Pinpoint the cell where the given text exists, returning its (x, y) midpoint coordinate. 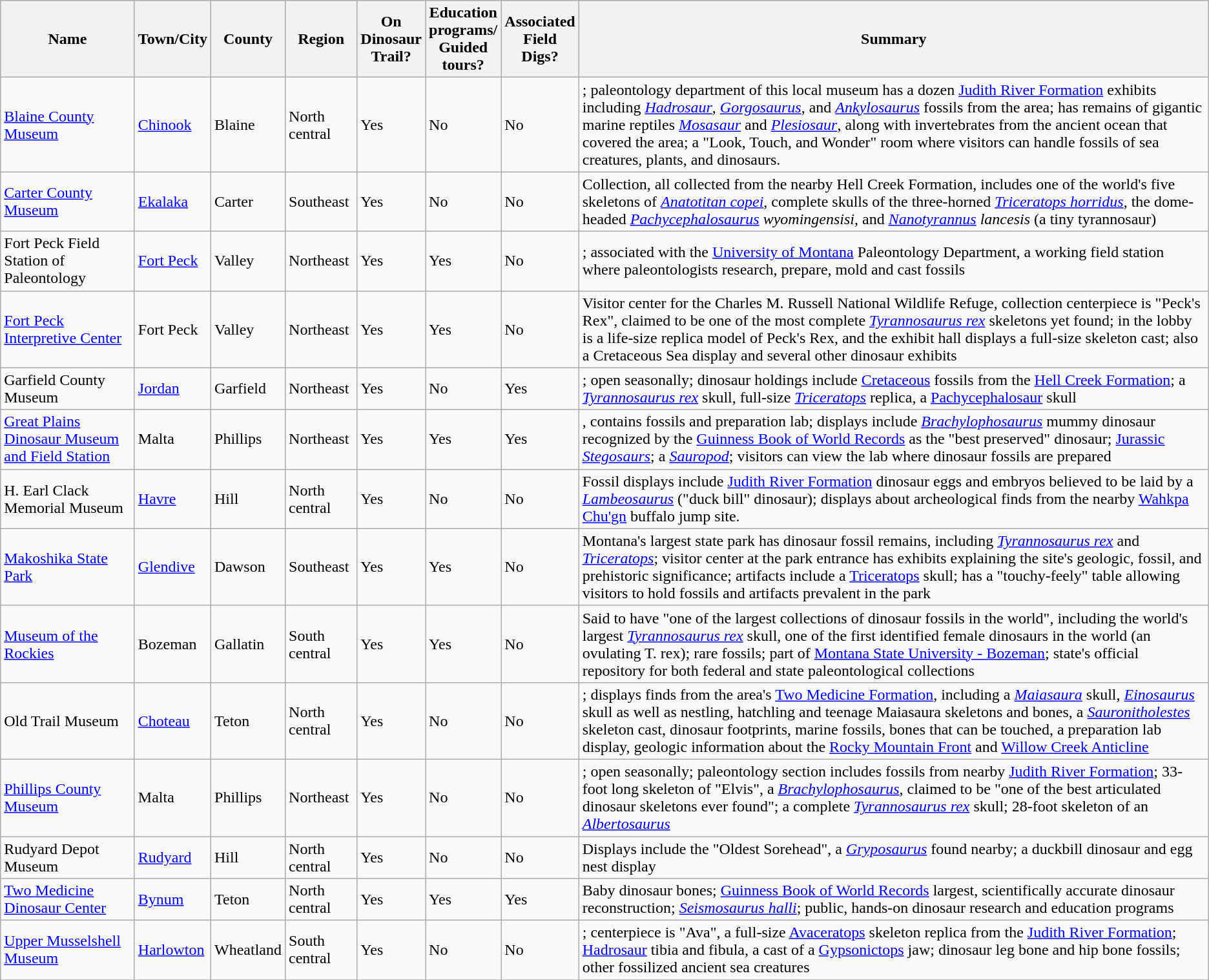
Bozeman (172, 643)
Garfield (248, 389)
Blaine County Museum (68, 125)
Gallatin (248, 643)
On Dinosaur Trail? (391, 39)
Harlowton (172, 950)
Makoshika State Park (68, 567)
Fort Peck Interpretive Center (68, 329)
Summary (894, 39)
Education programs/ Guided tours? (464, 39)
Town/City (172, 39)
Wheatland (248, 950)
Great Plains Dinosaur Museum and Field Station (68, 439)
Region (322, 39)
Displays include the "Oldest Sorehead", a Gryposaurus found nearby; a duckbill dinosaur and egg nest display (894, 857)
Fort Peck Field Station of Paleontology (68, 261)
Two Medicine Dinosaur Center (68, 899)
Blaine (248, 125)
Museum of the Rockies (68, 643)
Choteau (172, 721)
Carter (248, 202)
County (248, 39)
Glendive (172, 567)
Old Trail Museum (68, 721)
Garfield County Museum (68, 389)
Dawson (248, 567)
Carter County Museum (68, 202)
Associated Field Digs? (540, 39)
Name (68, 39)
Havre (172, 499)
H. Earl Clack Memorial Museum (68, 499)
Rudyard (172, 857)
Ekalaka (172, 202)
Bynum (172, 899)
Chinook (172, 125)
Rudyard Depot Museum (68, 857)
Jordan (172, 389)
Phillips County Museum (68, 797)
Upper Musselshell Museum (68, 950)
